Identify which cell holds the provided text, then report its [x, y] central coordinate. 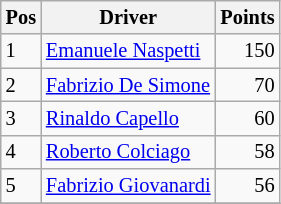
Driver [128, 17]
3 [21, 118]
5 [21, 186]
56 [247, 186]
60 [247, 118]
58 [247, 152]
Pos [21, 17]
70 [247, 85]
Emanuele Naspetti [128, 51]
Fabrizio De Simone [128, 85]
2 [21, 85]
Rinaldo Capello [128, 118]
1 [21, 51]
Roberto Colciago [128, 152]
Fabrizio Giovanardi [128, 186]
4 [21, 152]
150 [247, 51]
Points [247, 17]
